Locate the cell with the specified text and output its [X, Y] center coordinate. 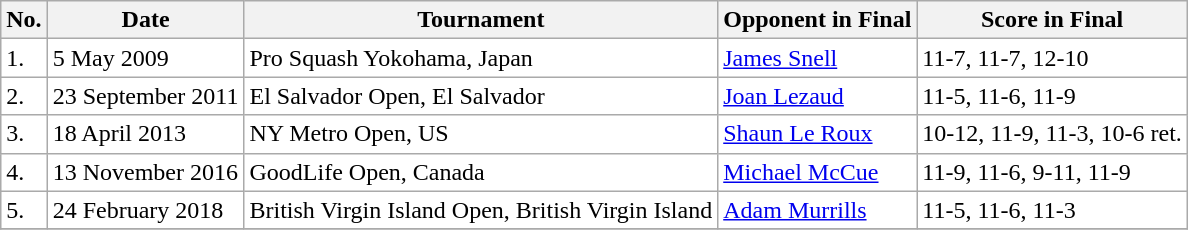
2. [24, 96]
1. [24, 58]
10-12, 11-9, 11-3, 10-6 ret. [1052, 134]
13 November 2016 [146, 172]
Adam Murrills [818, 210]
11-5, 11-6, 11-9 [1052, 96]
Opponent in Final [818, 20]
GoodLife Open, Canada [481, 172]
NY Metro Open, US [481, 134]
4. [24, 172]
Tournament [481, 20]
Date [146, 20]
11-5, 11-6, 11-3 [1052, 210]
Michael McCue [818, 172]
24 February 2018 [146, 210]
11-9, 11-6, 9-11, 11-9 [1052, 172]
23 September 2011 [146, 96]
Joan Lezaud [818, 96]
Pro Squash Yokohama, Japan [481, 58]
5. [24, 210]
British Virgin Island Open, British Virgin Island [481, 210]
5 May 2009 [146, 58]
11-7, 11-7, 12-10 [1052, 58]
No. [24, 20]
James Snell [818, 58]
Shaun Le Roux [818, 134]
18 April 2013 [146, 134]
El Salvador Open, El Salvador [481, 96]
3. [24, 134]
Score in Final [1052, 20]
